Extract the [x, y] coordinate from the center of the cell holding the provided text.  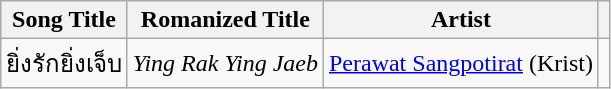
Romanized Title [225, 20]
Song Title [64, 20]
Ying Rak Ying Jaeb [225, 64]
ยิ่งรักยิ่งเจ็บ [64, 64]
Artist [460, 20]
Perawat Sangpotirat (Krist) [460, 64]
